Pinpoint the cell where the given text exists, returning its (X, Y) midpoint coordinate. 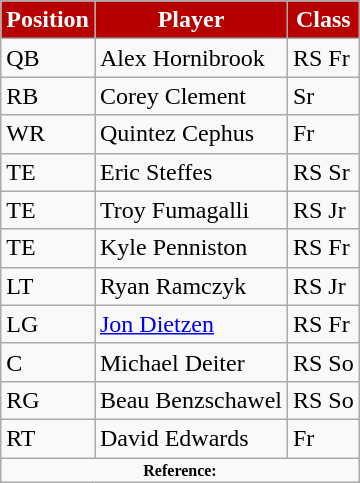
Ryan Ramczyk (190, 286)
Jon Dietzen (190, 324)
Troy Fumagalli (190, 210)
QB (48, 58)
Reference: (180, 470)
Class (323, 20)
Kyle Penniston (190, 248)
WR (48, 134)
RG (48, 400)
Position (48, 20)
Michael Deiter (190, 362)
Player (190, 20)
LG (48, 324)
RB (48, 96)
C (48, 362)
David Edwards (190, 438)
Alex Hornibrook (190, 58)
RS Sr (323, 172)
Beau Benzschawel (190, 400)
Corey Clement (190, 96)
LT (48, 286)
Sr (323, 96)
RT (48, 438)
Quintez Cephus (190, 134)
Eric Steffes (190, 172)
